Determine the [X, Y] coordinate at the center of the cell enclosing the given text.  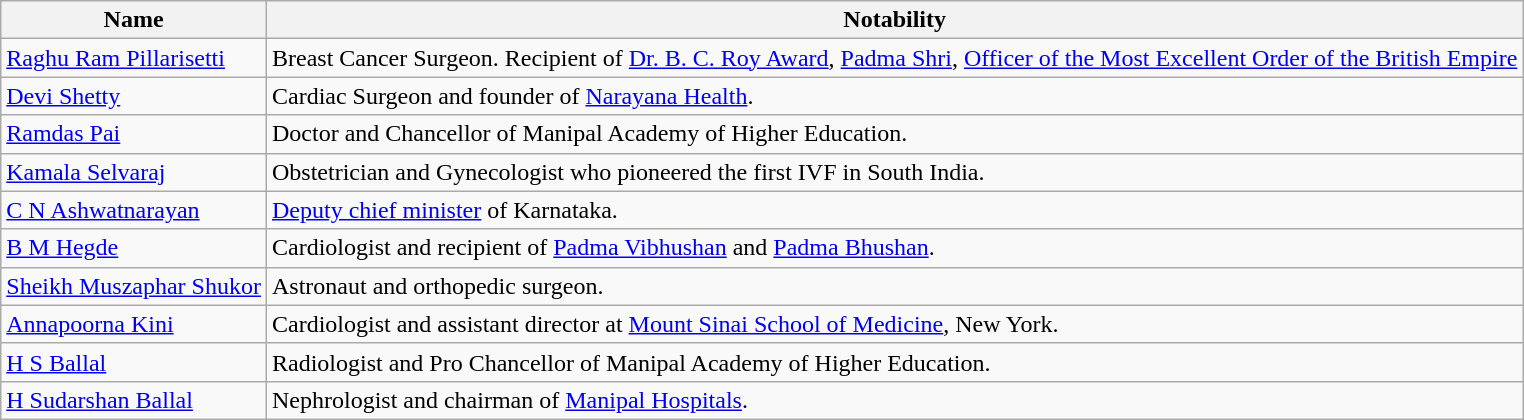
Ramdas Pai [134, 134]
Astronaut and orthopedic surgeon. [894, 286]
Notability [894, 20]
Nephrologist and chairman of Manipal Hospitals. [894, 400]
Breast Cancer Surgeon. Recipient of Dr. B. C. Roy Award, Padma Shri, Officer of the Most Excellent Order of the British Empire [894, 58]
Obstetrician and Gynecologist who pioneered the first IVF in South India. [894, 172]
B M Hegde [134, 248]
H S Ballal [134, 362]
Annapoorna Kini [134, 324]
Devi Shetty [134, 96]
Cardiologist and assistant director at Mount Sinai School of Medicine, New York. [894, 324]
Doctor and Chancellor of Manipal Academy of Higher Education. [894, 134]
C N Ashwatnarayan [134, 210]
H Sudarshan Ballal [134, 400]
Cardiac Surgeon and founder of Narayana Health. [894, 96]
Raghu Ram Pillarisetti [134, 58]
Name [134, 20]
Deputy chief minister of Karnataka. [894, 210]
Kamala Selvaraj [134, 172]
Radiologist and Pro Chancellor of Manipal Academy of Higher Education. [894, 362]
Sheikh Muszaphar Shukor [134, 286]
Cardiologist and recipient of Padma Vibhushan and Padma Bhushan. [894, 248]
